Scan for the cell matching the given text and deliver its (X, Y) coordinate at center. 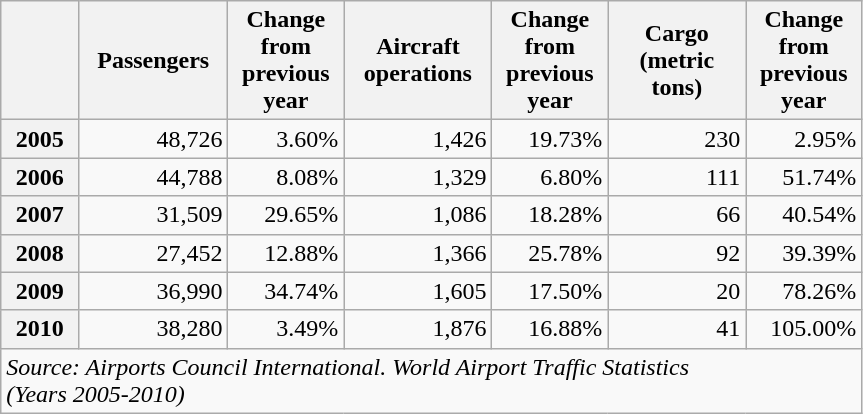
2005 (40, 139)
20 (677, 291)
2009 (40, 291)
25.78% (550, 253)
1,605 (418, 291)
3.60% (286, 139)
40.54% (804, 215)
12.88% (286, 253)
Cargo(metric tons) (677, 60)
66 (677, 215)
1,329 (418, 177)
78.26% (804, 291)
2007 (40, 215)
2010 (40, 329)
8.08% (286, 177)
Aircraft operations (418, 60)
19.73% (550, 139)
6.80% (550, 177)
34.74% (286, 291)
39.39% (804, 253)
31,509 (154, 215)
44,788 (154, 177)
105.00% (804, 329)
92 (677, 253)
230 (677, 139)
51.74% (804, 177)
111 (677, 177)
1,086 (418, 215)
1,366 (418, 253)
1,426 (418, 139)
2006 (40, 177)
29.65% (286, 215)
17.50% (550, 291)
48,726 (154, 139)
Passengers (154, 60)
2.95% (804, 139)
Source: Airports Council International. World Airport Traffic Statistics(Years 2005-2010) (432, 380)
3.49% (286, 329)
1,876 (418, 329)
2008 (40, 253)
16.88% (550, 329)
27,452 (154, 253)
41 (677, 329)
38,280 (154, 329)
36,990 (154, 291)
18.28% (550, 215)
